Find where the given text appears and provide that cell's center as (x, y) coordinate. 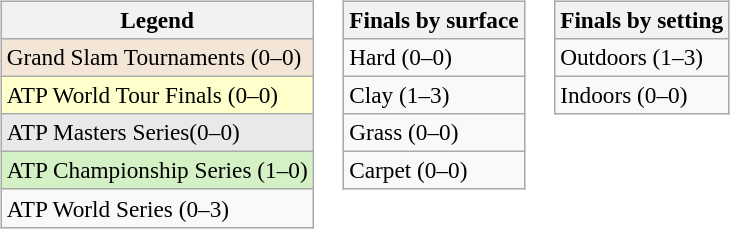
Carpet (0–0) (434, 171)
Grass (0–0) (434, 133)
Finals by setting (642, 20)
Hard (0–0) (434, 57)
Legend (157, 20)
Indoors (0–0) (642, 95)
ATP Championship Series (1–0) (157, 171)
Clay (1–3) (434, 95)
ATP World Tour Finals (0–0) (157, 95)
ATP Masters Series(0–0) (157, 133)
Grand Slam Tournaments (0–0) (157, 57)
Outdoors (1–3) (642, 57)
Finals by surface (434, 20)
ATP World Series (0–3) (157, 208)
